From the cell containing the given text, extract its center point as (X, Y) coordinate. 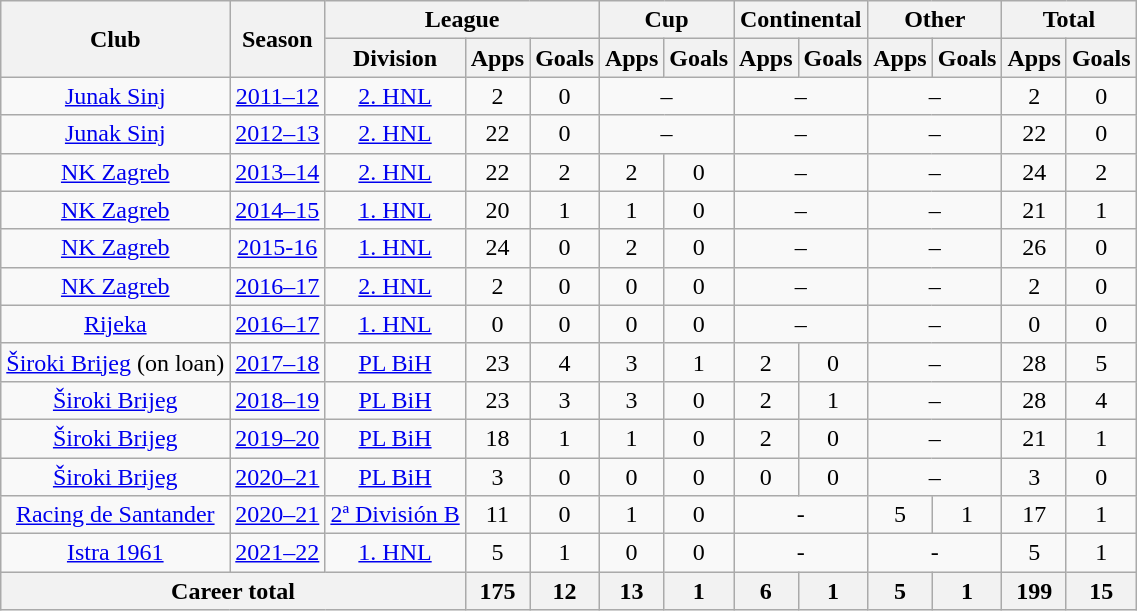
13 (631, 591)
Other (935, 20)
6 (766, 591)
20 (497, 210)
Istra 1961 (116, 553)
11 (497, 515)
17 (1034, 515)
2017–18 (278, 362)
Club (116, 39)
175 (497, 591)
2015-16 (278, 248)
Division (395, 58)
2019–20 (278, 438)
Rijeka (116, 324)
Career total (233, 591)
2014–15 (278, 210)
12 (565, 591)
2013–14 (278, 172)
Total (1069, 20)
Season (278, 39)
2021–22 (278, 553)
2012–13 (278, 134)
League (462, 20)
Široki Brijeg (on loan) (116, 362)
199 (1034, 591)
2011–12 (278, 96)
Continental (801, 20)
2018–19 (278, 400)
Racing de Santander (116, 515)
Cup (666, 20)
15 (1101, 591)
2ª División B (395, 515)
26 (1034, 248)
18 (497, 438)
